Output the (X, Y) coordinate of the center of the cell containing the given text.  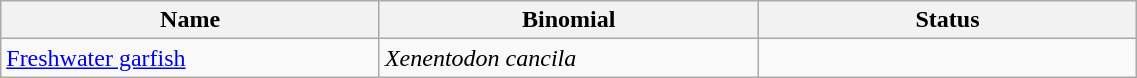
Binomial (568, 20)
Xenentodon cancila (568, 58)
Freshwater garfish (190, 58)
Name (190, 20)
Status (948, 20)
